Search for the cell housing the specified text and yield its (x, y) center coordinate. 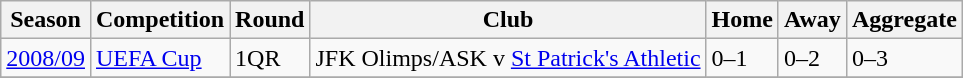
0–3 (904, 58)
Home (742, 20)
Round (270, 20)
0–1 (742, 58)
Club (508, 20)
JFK Olimps/ASK v St Patrick's Athletic (508, 58)
0–2 (812, 58)
Aggregate (904, 20)
Season (46, 20)
UEFA Cup (160, 58)
Competition (160, 20)
1QR (270, 58)
2008/09 (46, 58)
Away (812, 20)
